Output the (X, Y) coordinate of the center of the cell containing the given text.  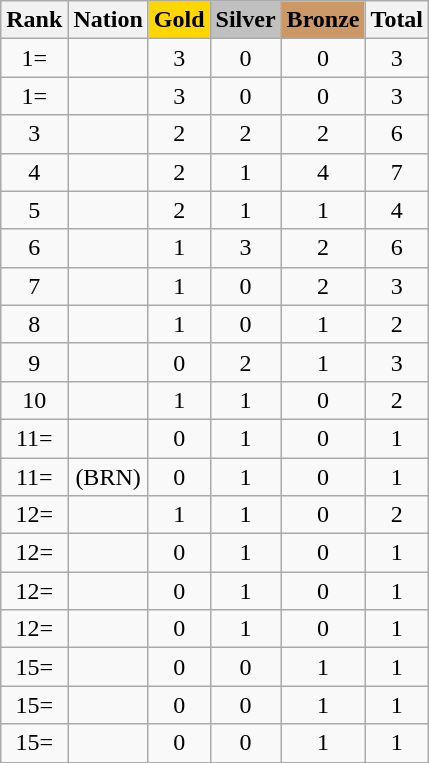
Silver (246, 20)
Gold (179, 20)
10 (34, 400)
Bronze (323, 20)
Nation (108, 20)
9 (34, 362)
5 (34, 210)
Rank (34, 20)
(BRN) (108, 477)
Total (397, 20)
8 (34, 324)
